Pinpoint the cell where the given text exists, returning its (X, Y) midpoint coordinate. 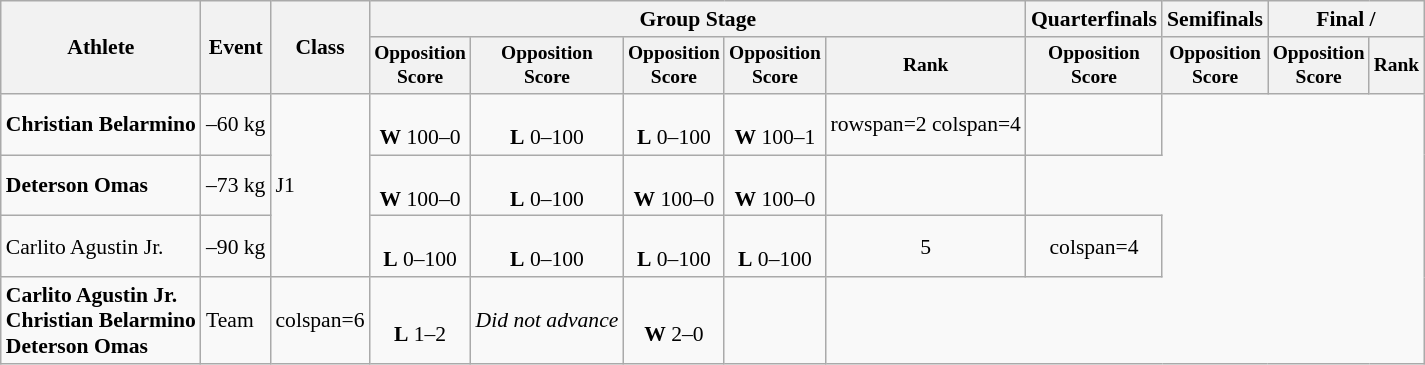
W 100–1 (774, 124)
rowspan=2 colspan=4 (926, 124)
J1 (320, 186)
W 2–0 (674, 320)
–90 kg (236, 246)
Team (236, 320)
Christian Belarmino (101, 124)
Deterson Omas (101, 186)
Group Stage (698, 19)
Quarterfinals (1094, 19)
–60 kg (236, 124)
Class (320, 48)
Carlito Agustin Jr. (101, 246)
Carlito Agustin Jr.Christian BelarminoDeterson Omas (101, 320)
Final / (1346, 19)
Event (236, 48)
5 (926, 246)
Athlete (101, 48)
colspan=4 (1094, 246)
–73 kg (236, 186)
L 1–2 (420, 320)
colspan=6 (320, 320)
Did not advance (548, 320)
Semifinals (1215, 19)
